Return [x, y] of the center of cell containing provided text 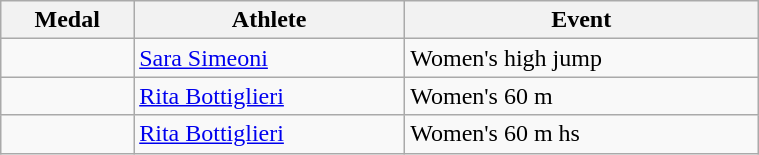
Women's high jump [582, 58]
Women's 60 m [582, 96]
Event [582, 20]
Women's 60 m hs [582, 134]
Medal [68, 20]
Sara Simeoni [270, 58]
Athlete [270, 20]
